Find where the given text appears and provide that cell's center as (X, Y) coordinate. 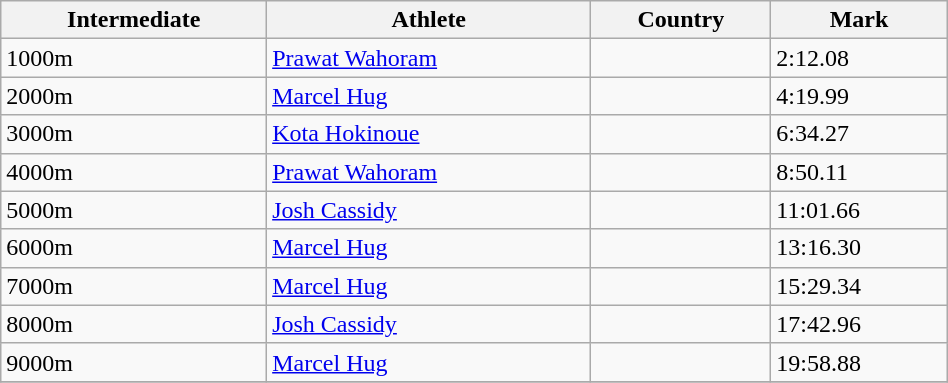
Country (681, 20)
Mark (859, 20)
13:16.30 (859, 248)
6000m (134, 248)
8:50.11 (859, 172)
17:42.96 (859, 324)
4000m (134, 172)
Athlete (429, 20)
9000m (134, 362)
15:29.34 (859, 286)
8000m (134, 324)
19:58.88 (859, 362)
6:34.27 (859, 134)
7000m (134, 286)
2:12.08 (859, 58)
Intermediate (134, 20)
11:01.66 (859, 210)
5000m (134, 210)
3000m (134, 134)
1000m (134, 58)
4:19.99 (859, 96)
Kota Hokinoue (429, 134)
2000m (134, 96)
